Return the [X, Y] coordinate for the center point of the cell that contains the specified text.  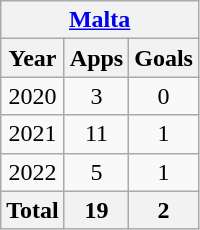
19 [96, 210]
0 [164, 96]
11 [96, 134]
2 [164, 210]
2022 [33, 172]
Malta [100, 20]
Apps [96, 58]
Year [33, 58]
3 [96, 96]
Total [33, 210]
5 [96, 172]
2020 [33, 96]
2021 [33, 134]
Goals [164, 58]
